From the cell containing the given text, extract its center point as (X, Y) coordinate. 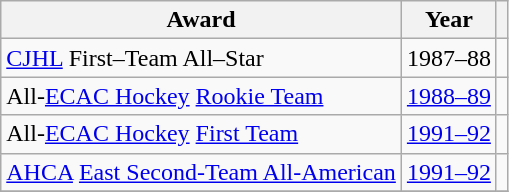
1988–89 (448, 96)
AHCA East Second-Team All-American (202, 172)
CJHL First–Team All–Star (202, 58)
All-ECAC Hockey Rookie Team (202, 96)
1987–88 (448, 58)
Year (448, 20)
All-ECAC Hockey First Team (202, 134)
Award (202, 20)
